Find where the given text appears and provide that cell's center as (X, Y) coordinate. 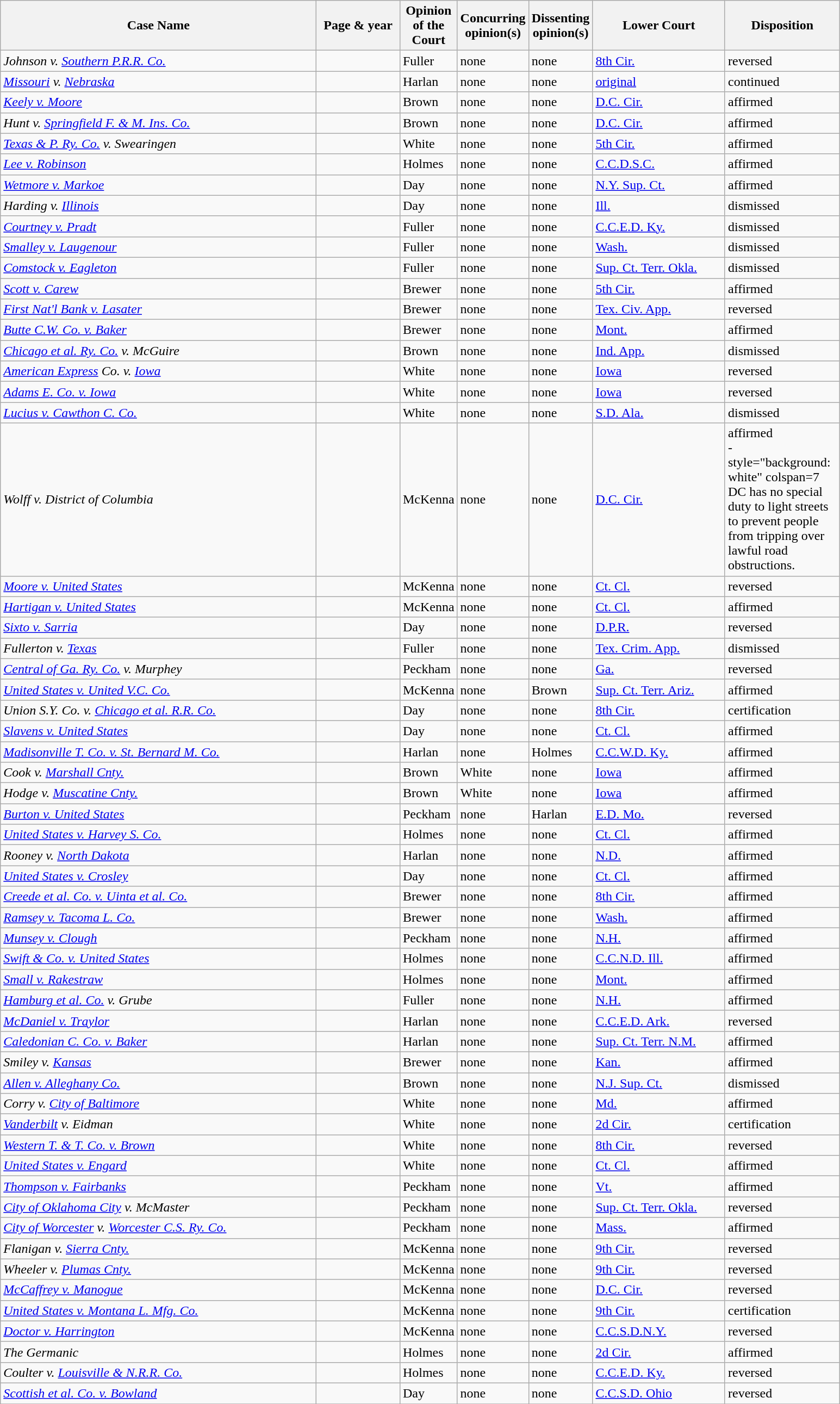
Vt. (659, 1186)
Chicago et al. Ry. Co. v. McGuire (159, 351)
affirmed- style="background: white" colspan=7 DC has no special duty to light streets to prevent people from tripping over lawful road obstructions. (782, 499)
D.P.R. (659, 628)
Wetmore v. Markoe (159, 185)
The Germanic (159, 1352)
Wolff v. District of Columbia (159, 499)
Sixto v. Sarria (159, 628)
Johnson v. Southern P.R.R. Co. (159, 61)
Hartigan v. United States (159, 607)
City of Worcester v. Worcester C.S. Ry. Co. (159, 1228)
Smiley v. Kansas (159, 1062)
N.D. (659, 855)
Hunt v. Springfield F. & M. Ins. Co. (159, 123)
Vanderbilt v. Eidman (159, 1125)
Caledonian C. Co. v. Baker (159, 1041)
Courtney v. Pradt (159, 226)
Flanigan v. Sierra Cnty. (159, 1248)
Mass. (659, 1228)
United States v. Harvey S. Co. (159, 835)
Creede et al. Co. v. Uinta et al. Co. (159, 897)
S.D. Ala. (659, 413)
Lower Court (659, 26)
Lucius v. Cawthon C. Co. (159, 413)
Adams E. Co. v. Iowa (159, 392)
C.C.S.D. Ohio (659, 1393)
Central of Ga. Ry. Co. v. Murphey (159, 669)
N.Y. Sup. Ct. (659, 185)
American Express Co. v. Iowa (159, 371)
Smalley v. Laugenour (159, 247)
Lee v. Robinson (159, 164)
Union S.Y. Co. v. Chicago et al. R.R. Co. (159, 710)
Harding v. Illinois (159, 206)
Kan. (659, 1062)
Ga. (659, 669)
Hamburg et al. Co. v. Grube (159, 1000)
Scott v. Carew (159, 289)
C.C.D.S.C. (659, 164)
original (659, 82)
Texas & P. Ry. Co. v. Swearingen (159, 144)
United States v. Engard (159, 1166)
N.J. Sup. Ct. (659, 1083)
Comstock v. Eagleton (159, 268)
United States v. Crosley (159, 876)
Moore v. United States (159, 586)
United States v. Montana L. Mfg. Co. (159, 1310)
Tex. Civ. App. (659, 309)
McDaniel v. Traylor (159, 1021)
Ill. (659, 206)
Slavens v. United States (159, 731)
Hodge v. Muscatine Cnty. (159, 793)
C.C.W.D. Ky. (659, 752)
Coulter v. Louisville & N.R.R. Co. (159, 1372)
Missouri v. Nebraska (159, 82)
Doctor v. Harrington (159, 1331)
C.C.N.D. Ill. (659, 959)
Sup. Ct. Terr. Ariz. (659, 689)
Disposition (782, 26)
Thompson v. Fairbanks (159, 1186)
Allen v. Alleghany Co. (159, 1083)
Md. (659, 1104)
E.D. Mo. (659, 814)
Western T. & T. Co. v. Brown (159, 1145)
Dissenting opinion(s) (561, 26)
McCaffrey v. Manogue (159, 1290)
Butte C.W. Co. v. Baker (159, 330)
continued (782, 82)
Keely v. Moore (159, 102)
Case Name (159, 26)
Cook v. Marshall Cnty. (159, 773)
City of Oklahoma City v. McMaster (159, 1207)
Madisonville T. Co. v. St. Bernard M. Co. (159, 752)
Rooney v. North Dakota (159, 855)
Wheeler v. Plumas Cnty. (159, 1269)
Page & year (358, 26)
United States v. United V.C. Co. (159, 689)
Fullerton v. Texas (159, 648)
Ramsey v. Tacoma L. Co. (159, 917)
C.C.S.D.N.Y. (659, 1331)
Tex. Crim. App. (659, 648)
Small v. Rakestraw (159, 979)
Ind. App. (659, 351)
Burton v. United States (159, 814)
First Nat'l Bank v. Lasater (159, 309)
Swift & Co. v. United States (159, 959)
Concurring opinion(s) (493, 26)
C.C.E.D. Ark. (659, 1021)
Munsey v. Clough (159, 938)
Sup. Ct. Terr. N.M. (659, 1041)
Scottish et al. Co. v. Bowland (159, 1393)
Corry v. City of Baltimore (159, 1104)
Opinion of the Court (428, 26)
